Search for the cell housing the specified text and yield its [X, Y] center coordinate. 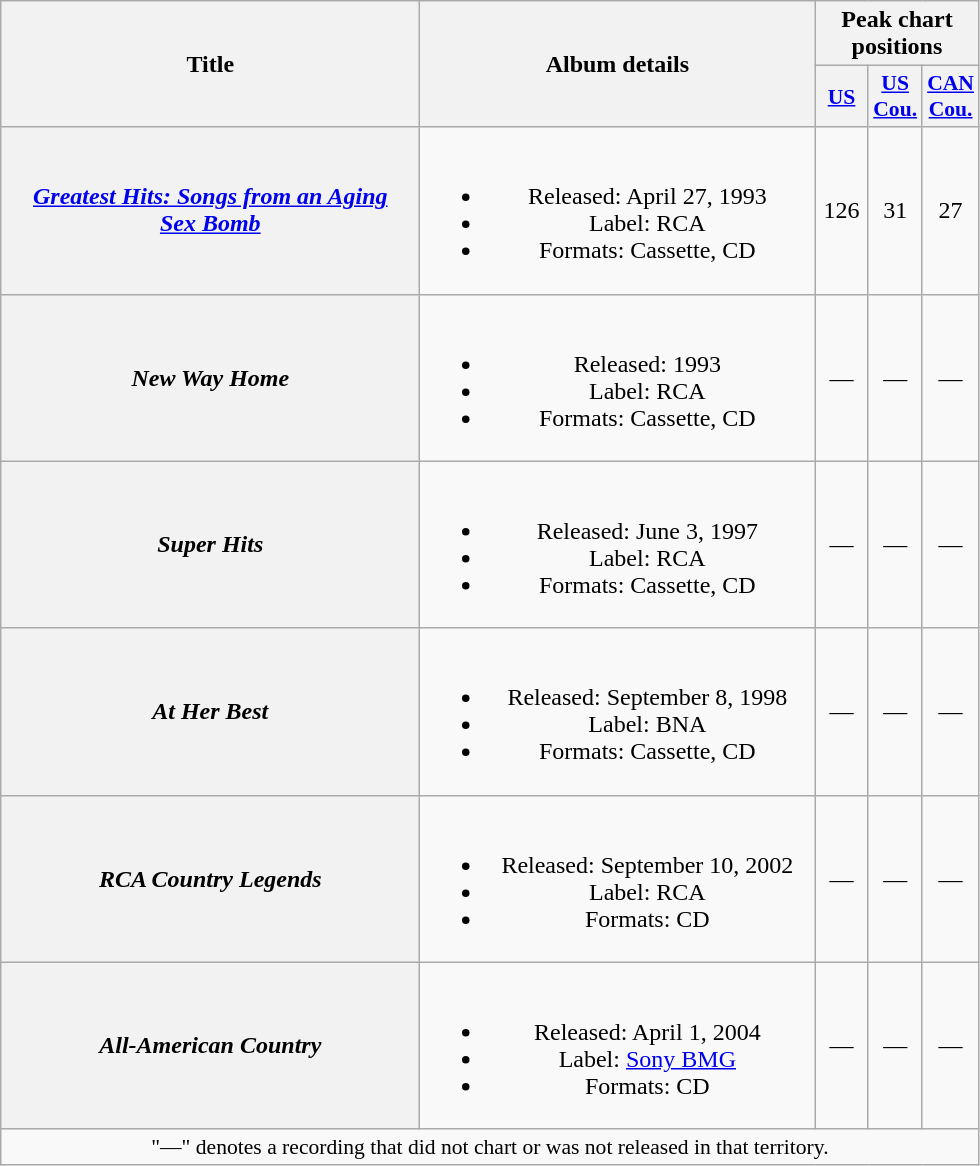
Peak chartpositions [897, 34]
27 [950, 210]
Released: June 3, 1997Label: RCAFormats: Cassette, CD [618, 544]
126 [842, 210]
All-American Country [210, 1046]
Released: September 8, 1998Label: BNAFormats: Cassette, CD [618, 712]
Super Hits [210, 544]
Released: September 10, 2002Label: RCAFormats: CD [618, 878]
Greatest Hits: Songs from an AgingSex Bomb [210, 210]
31 [895, 210]
RCA Country Legends [210, 878]
Released: April 1, 2004Label: Sony BMGFormats: CD [618, 1046]
At Her Best [210, 712]
US [842, 96]
"—" denotes a recording that did not chart or was not released in that territory. [490, 1147]
CANCou. [950, 96]
Title [210, 64]
Album details [618, 64]
Released: April 27, 1993Label: RCAFormats: Cassette, CD [618, 210]
USCou. [895, 96]
New Way Home [210, 378]
Released: 1993Label: RCAFormats: Cassette, CD [618, 378]
